Return the (X, Y) coordinate for the center point of the cell that contains the specified text.  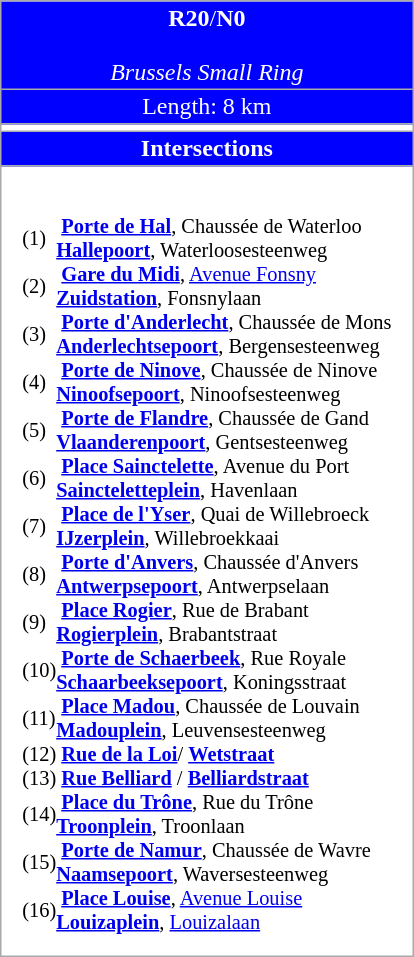
Porte de Namur, Chaussée de Wavre Naamsepoort, Waversesteenweg (224, 862)
(2) (39, 286)
(10) (39, 670)
Place Louise, Avenue Louise Louizaplein, Louizalaan (224, 910)
(12) (39, 754)
Rue de la Loi/ Wetstraat (224, 754)
Porte de Flandre, Chaussée de GandVlaanderenpoort, Gentsesteenweg (224, 430)
(11) (39, 718)
(14) (39, 814)
Porte de Schaerbeek, Rue RoyaleSchaarbeeksepoort, Koningsstraat (224, 670)
(1) (39, 238)
Length: 8 km (206, 106)
Place du Trône, Rue du Trône Troonplein, Troonlaan (224, 814)
Intersections (206, 148)
(13) (39, 778)
(15) (39, 862)
Porte de Hal, Chaussée de WaterlooHallepoort, Waterloosesteenweg (224, 238)
(5) (39, 430)
Place de l'Yser, Quai de WillebroeckIJzerplein, Willebroekkaai (224, 526)
Porte d'Anvers, Chaussée d'AnversAntwerpsepoort, Antwerpselaan (224, 574)
Place Rogier, Rue de BrabantRogierplein, Brabantstraat (224, 622)
Rue Belliard / Belliardstraat (224, 778)
(6) (39, 478)
(7) (39, 526)
(3) (39, 334)
Porte de Ninove, Chaussée de NinoveNinoofsepoort, Ninoofsesteenweg (224, 382)
R20/N0Brussels Small Ring (206, 45)
Porte d'Anderlecht, Chaussée de MonsAnderlechtsepoort, Bergensesteenweg (224, 334)
(9) (39, 622)
Place Madou, Chaussée de LouvainMadouplein, Leuvensesteenweg (224, 718)
Gare du Midi, Avenue FonsnyZuidstation, Fonsnylaan (224, 286)
(16) (39, 910)
(8) (39, 574)
Place Sainctelette, Avenue du PortSaincteletteplein, Havenlaan (224, 478)
(4) (39, 382)
